For the text-containing cell, return its midpoint in (X, Y) coordinate format. 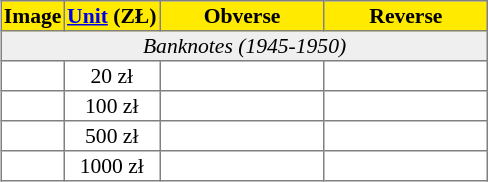
Image (33, 16)
Obverse (242, 16)
100 zł (112, 106)
1000 zł (112, 166)
20 zł (112, 76)
Unit (ZŁ) (112, 16)
500 zł (112, 136)
Reverse (406, 16)
Banknotes (1945-1950) (245, 46)
